Scan for the cell matching the given text and deliver its [X, Y] coordinate at center. 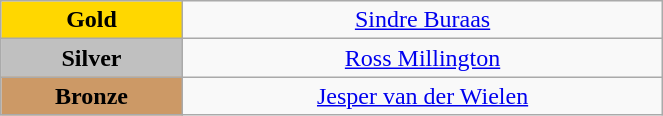
Silver [92, 58]
Jesper van der Wielen [422, 96]
Ross Millington [422, 58]
Bronze [92, 96]
Gold [92, 20]
Sindre Buraas [422, 20]
